Determine the [x, y] coordinate at the center of the cell enclosing the given text.  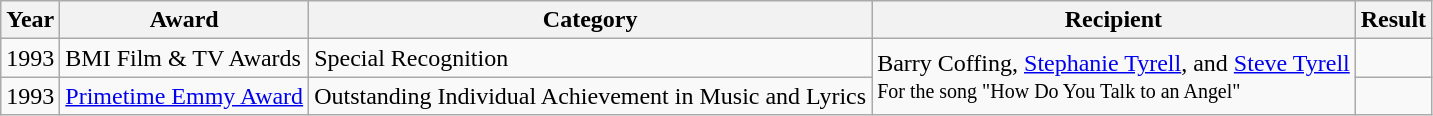
Special Recognition [590, 58]
Award [184, 20]
Barry Coffing, Stephanie Tyrell, and Steve TyrellFor the song "How Do You Talk to an Angel" [1114, 77]
Primetime Emmy Award [184, 96]
BMI Film & TV Awards [184, 58]
Result [1393, 20]
Recipient [1114, 20]
Outstanding Individual Achievement in Music and Lyrics [590, 96]
Year [30, 20]
Category [590, 20]
